Scan for the cell matching the given text and deliver its [x, y] coordinate at center. 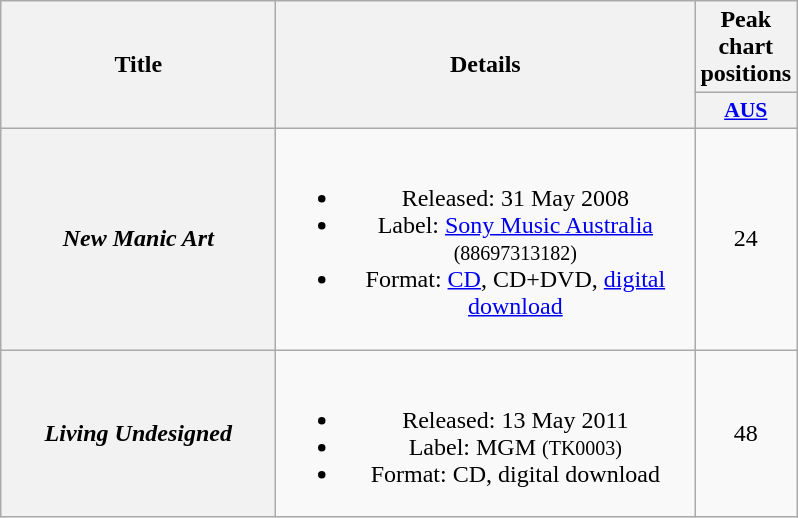
24 [746, 238]
Released: 13 May 2011Label: MGM (TK0003)Format: CD, digital download [486, 434]
Title [138, 65]
Peak chart positions [746, 47]
Details [486, 65]
AUS [746, 111]
Released: 31 May 2008Label: Sony Music Australia (88697313182)Format: CD, CD+DVD, digital download [486, 238]
48 [746, 434]
Living Undesigned [138, 434]
New Manic Art [138, 238]
